For the text-containing cell, return its midpoint in [X, Y] coordinate format. 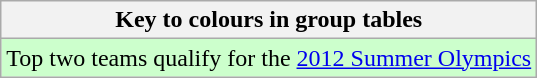
Key to colours in group tables [269, 20]
Top two teams qualify for the 2012 Summer Olympics [269, 58]
